Search for the cell housing the specified text and yield its (x, y) center coordinate. 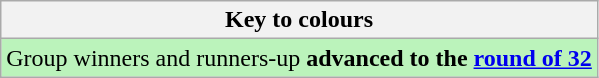
Group winners and runners-up advanced to the round of 32 (300, 58)
Key to colours (300, 20)
